Pinpoint the cell where the given text exists, returning its (X, Y) midpoint coordinate. 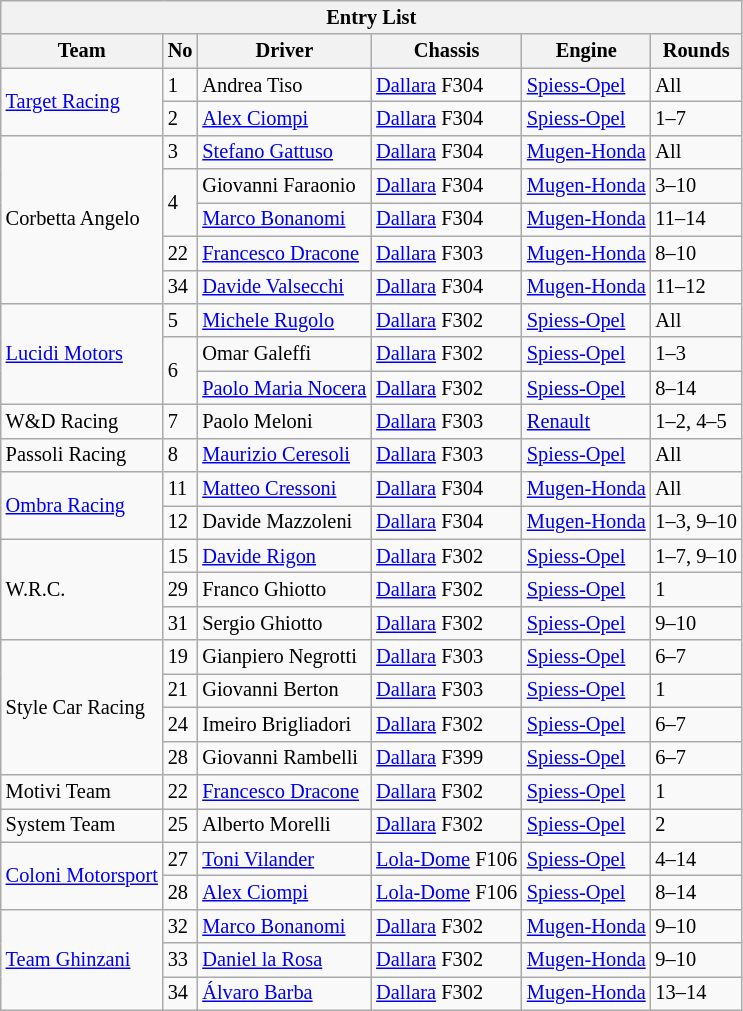
Chassis (446, 51)
Giovanni Faraonio (284, 186)
Driver (284, 51)
7 (180, 421)
Michele Rugolo (284, 320)
1–2, 4–5 (696, 421)
19 (180, 657)
1–3 (696, 354)
4–14 (696, 859)
Motivi Team (82, 791)
27 (180, 859)
1–7, 9–10 (696, 556)
4 (180, 202)
Lucidi Motors (82, 354)
Imeiro Brigliadori (284, 724)
Toni Vilander (284, 859)
24 (180, 724)
Gianpiero Negrotti (284, 657)
Paolo Maria Nocera (284, 388)
11 (180, 489)
Corbetta Angelo (82, 219)
11–12 (696, 287)
System Team (82, 825)
Álvaro Barba (284, 993)
Entry List (372, 17)
Paolo Meloni (284, 421)
25 (180, 825)
Coloni Motorsport (82, 876)
Passoli Racing (82, 455)
6 (180, 370)
Franco Ghiotto (284, 589)
Team (82, 51)
3–10 (696, 186)
1–3, 9–10 (696, 522)
Maurizio Ceresoli (284, 455)
1–7 (696, 118)
Davide Valsecchi (284, 287)
Omar Galeffi (284, 354)
8–10 (696, 253)
Dallara F399 (446, 758)
Style Car Racing (82, 708)
Davide Rigon (284, 556)
Engine (586, 51)
Andrea Tiso (284, 85)
W.R.C. (82, 590)
33 (180, 960)
W&D Racing (82, 421)
31 (180, 623)
Sergio Ghiotto (284, 623)
Alberto Morelli (284, 825)
29 (180, 589)
Davide Mazzoleni (284, 522)
Renault (586, 421)
Target Racing (82, 102)
3 (180, 152)
Stefano Gattuso (284, 152)
5 (180, 320)
Daniel la Rosa (284, 960)
21 (180, 690)
Team Ghinzani (82, 960)
No (180, 51)
Giovanni Rambelli (284, 758)
12 (180, 522)
Giovanni Berton (284, 690)
32 (180, 926)
Matteo Cressoni (284, 489)
Ombra Racing (82, 506)
8 (180, 455)
13–14 (696, 993)
15 (180, 556)
Rounds (696, 51)
11–14 (696, 219)
